Return (X, Y) of the center of cell containing provided text 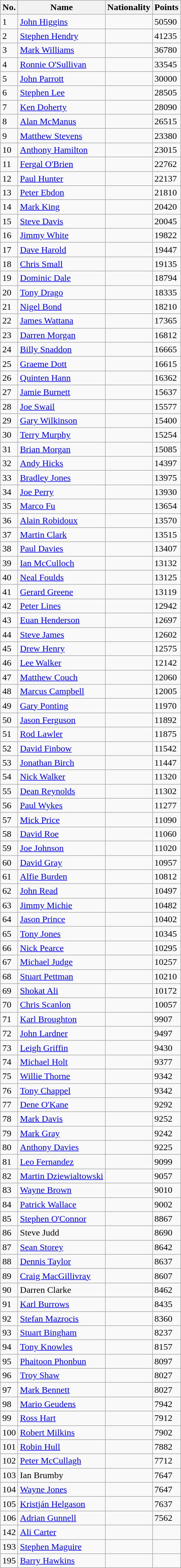
James Wattana (61, 321)
Alan McManus (61, 121)
10482 (166, 905)
79 (9, 1133)
9099 (166, 1162)
No. (9, 7)
10497 (166, 891)
82 (9, 1176)
Ali Carter (61, 1532)
John Parrott (61, 79)
72 (9, 1033)
33545 (166, 64)
11892 (166, 720)
11447 (166, 763)
13515 (166, 535)
22 (9, 321)
11090 (166, 820)
67 (9, 962)
36780 (166, 50)
Alfie Burden (61, 877)
Bradley Jones (61, 478)
17365 (166, 321)
Karl Broughton (61, 1019)
9057 (166, 1176)
Graeme Dott (61, 364)
25 (9, 364)
7882 (166, 1447)
77 (9, 1105)
Ken Doherty (61, 107)
Ross Hart (61, 1418)
22137 (166, 179)
94 (9, 1347)
40 (9, 577)
13654 (166, 506)
75 (9, 1076)
193 (9, 1547)
12697 (166, 620)
8237 (166, 1333)
Andy Hicks (61, 464)
Mick Price (61, 820)
104 (9, 1489)
John Lardner (61, 1033)
17 (9, 250)
Martin Dziewialtowski (61, 1176)
32 (9, 464)
63 (9, 905)
Michael Judge (61, 962)
36 (9, 520)
Nigel Bond (61, 307)
8 (9, 121)
Points (166, 7)
Leo Fernandez (61, 1162)
Marco Fu (61, 506)
88 (9, 1261)
7912 (166, 1418)
Ian Brumby (61, 1475)
19135 (166, 264)
14 (9, 207)
15637 (166, 392)
96 (9, 1376)
Joe Swail (61, 406)
70 (9, 1005)
105 (9, 1504)
62 (9, 891)
21810 (166, 193)
12060 (166, 677)
Paul Wykes (61, 805)
48 (9, 692)
Wayne Brown (61, 1190)
8637 (166, 1261)
33 (9, 478)
David Roe (61, 834)
Stuart Bingham (61, 1333)
1 (9, 22)
10057 (166, 1005)
9002 (166, 1204)
Euan Henderson (61, 620)
45 (9, 649)
13125 (166, 577)
Jimmy Michie (61, 905)
Paul Hunter (61, 179)
43 (9, 620)
76 (9, 1091)
Dene O'Kane (61, 1105)
61 (9, 877)
Marcus Campbell (61, 692)
13570 (166, 520)
Brian Morgan (61, 449)
71 (9, 1019)
Quinten Hann (61, 378)
81 (9, 1162)
Neal Foulds (61, 577)
Jamie Burnett (61, 392)
Robin Hull (61, 1447)
Dean Reynolds (61, 791)
Tony Chappel (61, 1091)
11875 (166, 734)
13407 (166, 549)
Sean Storey (61, 1247)
22762 (166, 164)
Peter Ebdon (61, 193)
Leigh Griffin (61, 1048)
Darren Clarke (61, 1290)
7 (9, 107)
10957 (166, 862)
18335 (166, 292)
38 (9, 549)
Matthew Couch (61, 677)
66 (9, 948)
34 (9, 492)
Rod Lawler (61, 734)
Tony Knowles (61, 1347)
9497 (166, 1033)
10172 (166, 991)
Stephen Hendry (61, 36)
55 (9, 791)
26 (9, 378)
19447 (166, 250)
Stephen O'Connor (61, 1219)
83 (9, 1190)
Mark King (61, 207)
12602 (166, 635)
69 (9, 991)
29 (9, 421)
7712 (166, 1461)
7637 (166, 1504)
Jason Ferguson (61, 720)
28090 (166, 107)
8157 (166, 1347)
Peter Lines (61, 606)
97 (9, 1390)
Nationality (129, 7)
Chris Scanlon (61, 1005)
10210 (166, 976)
John Read (61, 891)
19822 (166, 235)
11020 (166, 848)
9377 (166, 1062)
80 (9, 1148)
Joe Perry (61, 492)
David Finbow (61, 748)
Darren Morgan (61, 335)
Paul Davies (61, 549)
39 (9, 563)
Jonathan Birch (61, 763)
Stefan Mazrocis (61, 1318)
5 (9, 79)
42 (9, 606)
46 (9, 663)
13975 (166, 478)
Mark Gray (61, 1133)
50590 (166, 22)
26515 (166, 121)
10257 (166, 962)
106 (9, 1518)
Mark Davis (61, 1119)
Martin Clark (61, 535)
30000 (166, 79)
35 (9, 506)
16615 (166, 364)
8435 (166, 1304)
Patrick Wallace (61, 1204)
13930 (166, 492)
13119 (166, 592)
86 (9, 1233)
Billy Snaddon (61, 349)
Name (61, 7)
89 (9, 1276)
John Higgins (61, 22)
Adrian Gunnell (61, 1518)
52 (9, 748)
Anthony Davies (61, 1148)
10812 (166, 877)
Phaitoon Phonbun (61, 1361)
14397 (166, 464)
Peter McCullagh (61, 1461)
Gary Wilkinson (61, 421)
Shokat Ali (61, 991)
Chris Small (61, 264)
44 (9, 635)
Ronnie O'Sullivan (61, 64)
8097 (166, 1361)
Dominic Dale (61, 278)
10402 (166, 920)
18 (9, 264)
Stephen Lee (61, 93)
Robert Milkins (61, 1432)
27 (9, 392)
Nick Pearce (61, 948)
41 (9, 592)
73 (9, 1048)
9907 (166, 1019)
9 (9, 136)
11320 (166, 777)
Steve Davis (61, 221)
Matthew Stevens (61, 136)
64 (9, 920)
37 (9, 535)
11277 (166, 805)
23 (9, 335)
Mark Bennett (61, 1390)
3 (9, 50)
50 (9, 720)
10 (9, 150)
Joe Johnson (61, 848)
4 (9, 64)
15254 (166, 435)
2 (9, 36)
78 (9, 1119)
18794 (166, 278)
8607 (166, 1276)
16362 (166, 378)
Kristján Helgason (61, 1504)
11970 (166, 706)
93 (9, 1333)
20420 (166, 207)
11302 (166, 791)
Jason Prince (61, 920)
58 (9, 834)
15085 (166, 449)
41235 (166, 36)
16 (9, 235)
56 (9, 805)
28 (9, 406)
24 (9, 349)
Stuart Pettman (61, 976)
9225 (166, 1148)
7562 (166, 1518)
9242 (166, 1133)
16812 (166, 335)
Mario Geudens (61, 1404)
15 (9, 221)
Willie Thorne (61, 1076)
13 (9, 193)
Dennis Taylor (61, 1261)
20 (9, 292)
51 (9, 734)
74 (9, 1062)
195 (9, 1561)
103 (9, 1475)
12142 (166, 663)
Steve Judd (61, 1233)
142 (9, 1532)
85 (9, 1219)
10295 (166, 948)
23015 (166, 150)
Drew Henry (61, 649)
Mark Williams (61, 50)
Steve James (61, 635)
53 (9, 763)
15577 (166, 406)
6 (9, 93)
12005 (166, 692)
8690 (166, 1233)
12 (9, 179)
8867 (166, 1219)
12575 (166, 649)
65 (9, 934)
12942 (166, 606)
99 (9, 1418)
28505 (166, 93)
92 (9, 1318)
8642 (166, 1247)
11542 (166, 748)
7942 (166, 1404)
Tony Jones (61, 934)
95 (9, 1361)
57 (9, 820)
98 (9, 1404)
59 (9, 848)
18210 (166, 307)
Fergal O'Brien (61, 164)
9292 (166, 1105)
54 (9, 777)
84 (9, 1204)
101 (9, 1447)
Jimmy White (61, 235)
Michael Holt (61, 1062)
Stephen Maguire (61, 1547)
47 (9, 677)
Troy Shaw (61, 1376)
Wayne Jones (61, 1489)
9010 (166, 1190)
23380 (166, 136)
19 (9, 278)
Gerard Greene (61, 592)
13132 (166, 563)
49 (9, 706)
8462 (166, 1290)
Dave Harold (61, 250)
8360 (166, 1318)
Karl Burrows (61, 1304)
Gary Ponting (61, 706)
20045 (166, 221)
100 (9, 1432)
9252 (166, 1119)
30 (9, 435)
10345 (166, 934)
91 (9, 1304)
31 (9, 449)
15400 (166, 421)
11 (9, 164)
Craig MacGillivray (61, 1276)
7902 (166, 1432)
Alain Robidoux (61, 520)
60 (9, 862)
David Gray (61, 862)
Lee Walker (61, 663)
87 (9, 1247)
9430 (166, 1048)
Barry Hawkins (61, 1561)
Terry Murphy (61, 435)
68 (9, 976)
11060 (166, 834)
21 (9, 307)
90 (9, 1290)
102 (9, 1461)
Nick Walker (61, 777)
Anthony Hamilton (61, 150)
Tony Drago (61, 292)
16665 (166, 349)
Ian McCulloch (61, 563)
